Output the [X, Y] coordinate of the center of the cell containing the given text.  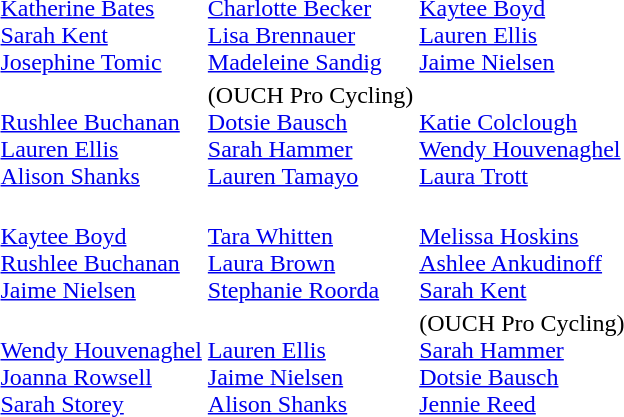
Tara WhittenLaura BrownStephanie Roorda [310, 250]
(OUCH Pro Cycling)Dotsie BauschSarah HammerLauren Tamayo [310, 136]
